Determine the (X, Y) coordinate at the center of the cell enclosing the given text.  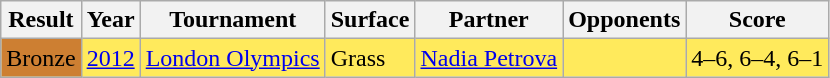
Tournament (232, 20)
Surface (370, 20)
Grass (370, 58)
Year (110, 20)
Partner (489, 20)
Opponents (624, 20)
2012 (110, 58)
Nadia Petrova (489, 58)
Score (758, 20)
Result (41, 20)
4–6, 6–4, 6–1 (758, 58)
London Olympics (232, 58)
Bronze (41, 58)
